Pinpoint the cell where the given text exists, returning its (X, Y) midpoint coordinate. 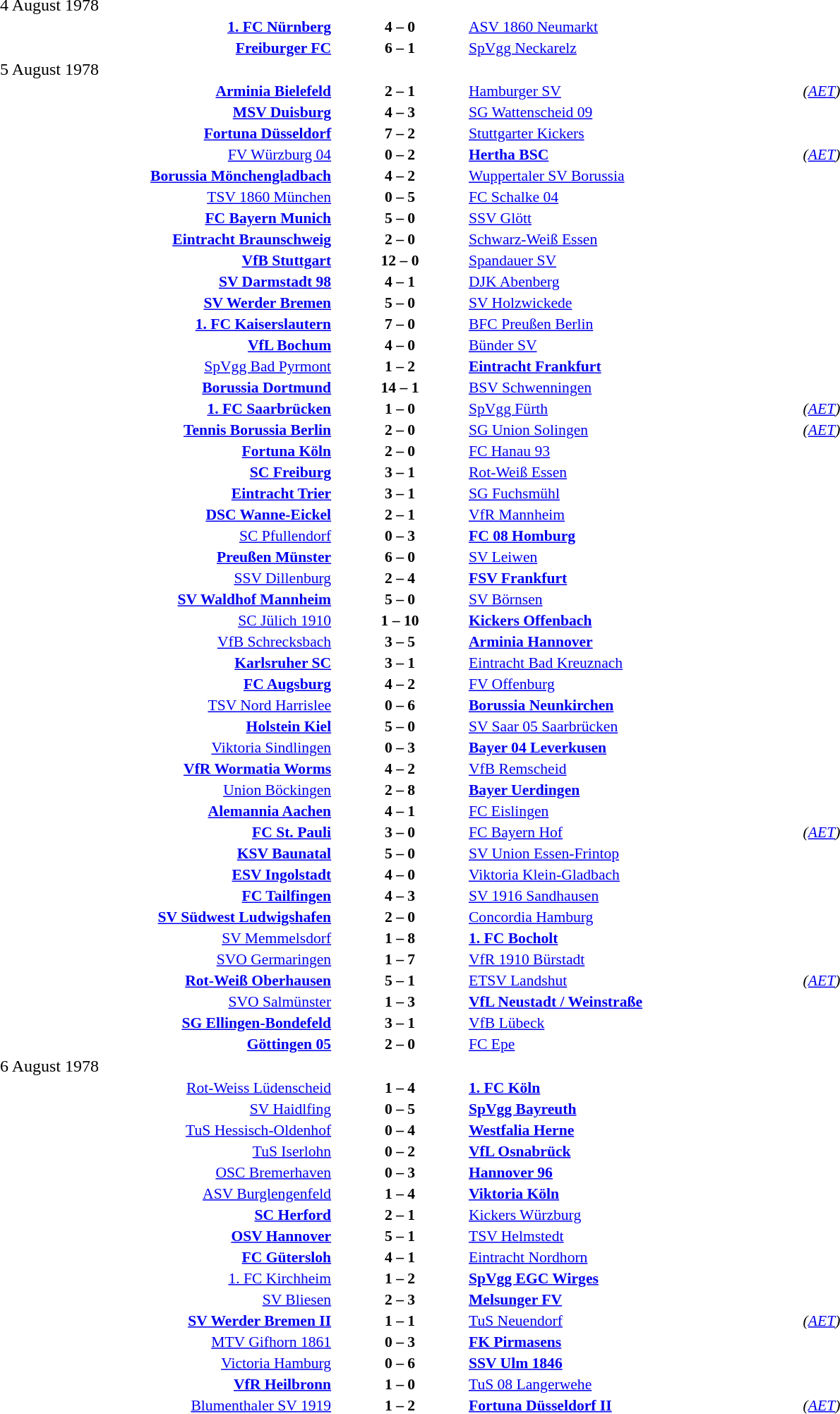
1. FC Köln (634, 1087)
VfL Osnabrück (634, 1151)
VfB Lübeck (634, 1023)
FC Bayern Hof (634, 832)
2 – 3 (400, 1299)
Hamburger SV (634, 91)
Kickers Offenbach (634, 621)
Rot-Weiß Essen (634, 472)
Bayer Uerdingen (634, 790)
TuS Neuendorf (634, 1320)
7 – 0 (400, 324)
SV Union Essen-Frintop (634, 853)
FSV Frankfurt (634, 578)
SV Leiwen (634, 557)
Schwarz-Weiß Essen (634, 239)
SSV Glött (634, 218)
SV Holzwickede (634, 303)
SpVgg Fürth (634, 409)
6 – 1 (400, 48)
1 – 7 (400, 959)
SG Union Solingen (634, 430)
Bayer 04 Leverkusen (634, 748)
TSV Helmstedt (634, 1235)
Melsunger FV (634, 1299)
14 – 1 (400, 388)
VfB Remscheid (634, 769)
2 – 4 (400, 578)
1 – 10 (400, 621)
6 – 0 (400, 557)
VfL Neustadt / Weinstraße (634, 1002)
FC Eislingen (634, 811)
ETSV Landshut (634, 981)
BFC Preußen Berlin (634, 324)
FC Hanau 93 (634, 451)
Arminia Hannover (634, 642)
SV Saar 05 Saarbrücken (634, 726)
1 – 3 (400, 1002)
Westfalia Herne (634, 1130)
SSV Ulm 1846 (634, 1362)
Eintracht Nordhorn (634, 1257)
Viktoria Köln (634, 1193)
Concordia Hamburg (634, 917)
Hannover 96 (634, 1172)
SV Börnsen (634, 599)
Viktoria Klein-Gladbach (634, 875)
SpVgg EGC Wirges (634, 1278)
Hertha BSC (634, 155)
Bünder SV (634, 345)
2 – 8 (400, 790)
1 – 8 (400, 938)
DJK Abenberg (634, 282)
SpVgg Neckarelz (634, 48)
Eintracht Bad Kreuznach (634, 663)
Spandauer SV (634, 260)
FV Offenburg (634, 684)
3 – 0 (400, 832)
ASV 1860 Neumarkt (634, 27)
SG Wattenscheid 09 (634, 112)
Stuttgarter Kickers (634, 133)
BSV Schwenningen (634, 388)
0 – 4 (400, 1130)
1 – 1 (400, 1320)
FC 08 Homburg (634, 536)
1. FC Bocholt (634, 938)
TuS 08 Langerwehe (634, 1384)
3 – 5 (400, 642)
SG Fuchsmühl (634, 493)
12 – 0 (400, 260)
FC Epe (634, 1044)
VfR 1910 Bürstadt (634, 959)
FC Schalke 04 (634, 197)
VfR Mannheim (634, 515)
SV 1916 Sandhausen (634, 896)
Kickers Würzburg (634, 1214)
Eintracht Frankfurt (634, 366)
FK Pirmasens (634, 1341)
Borussia Neunkirchen (634, 705)
Wuppertaler SV Borussia (634, 176)
7 – 2 (400, 133)
SpVgg Bayreuth (634, 1108)
